From the cell containing the given text, extract its center point as [x, y] coordinate. 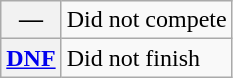
Did not compete [146, 20]
DNF [31, 58]
Did not finish [146, 58]
— [31, 20]
